From the cell containing the given text, extract its center point as [X, Y] coordinate. 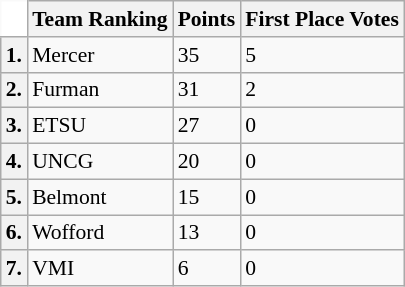
First Place Votes [322, 19]
4. [14, 162]
27 [207, 126]
2 [322, 90]
Mercer [100, 55]
Furman [100, 90]
Points [207, 19]
2. [14, 90]
7. [14, 269]
6 [207, 269]
5 [322, 55]
ETSU [100, 126]
5. [14, 197]
3. [14, 126]
Team Ranking [100, 19]
15 [207, 197]
20 [207, 162]
Wofford [100, 233]
31 [207, 90]
6. [14, 233]
13 [207, 233]
Belmont [100, 197]
VMI [100, 269]
1. [14, 55]
35 [207, 55]
UNCG [100, 162]
